Return (x, y) of the center of cell containing provided text 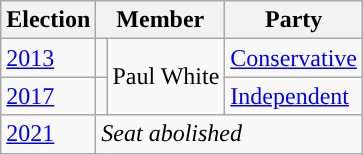
2021 (48, 134)
2017 (48, 96)
Seat abolished (230, 134)
Paul White (166, 77)
Conservative (294, 58)
Election (48, 20)
Member (160, 20)
Party (294, 20)
Independent (294, 96)
2013 (48, 58)
